Identify which cell holds the provided text, then report its (x, y) central coordinate. 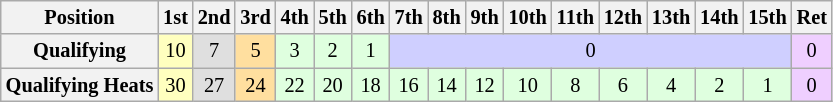
4 (671, 85)
16 (409, 85)
20 (333, 85)
24 (255, 85)
11th (576, 17)
2nd (214, 17)
3 (295, 51)
Ret (812, 17)
12th (623, 17)
1st (176, 17)
15th (767, 17)
7 (214, 51)
30 (176, 85)
5th (333, 17)
27 (214, 85)
6th (371, 17)
14th (719, 17)
22 (295, 85)
12 (485, 85)
13th (671, 17)
6 (623, 85)
Qualifying (80, 51)
9th (485, 17)
Qualifying Heats (80, 85)
14 (447, 85)
Position (80, 17)
10th (528, 17)
18 (371, 85)
8th (447, 17)
5 (255, 51)
4th (295, 17)
7th (409, 17)
8 (576, 85)
3rd (255, 17)
